From the cell containing the given text, extract its center point as [X, Y] coordinate. 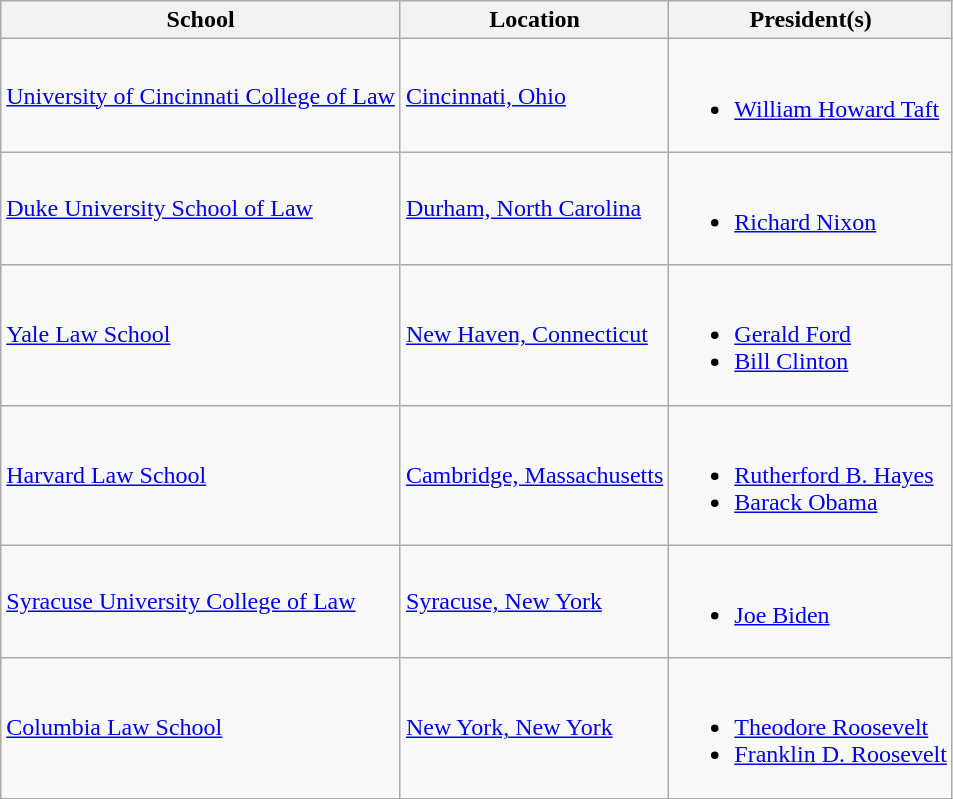
Gerald FordBill Clinton [811, 335]
New Haven, Connecticut [534, 335]
Theodore RooseveltFranklin D. Roosevelt [811, 728]
William Howard Taft [811, 96]
Yale Law School [201, 335]
Rutherford B. HayesBarack Obama [811, 475]
Cambridge, Massachusetts [534, 475]
Richard Nixon [811, 208]
Durham, North Carolina [534, 208]
Duke University School of Law [201, 208]
President(s) [811, 20]
Cincinnati, Ohio [534, 96]
Syracuse University College of Law [201, 602]
Joe Biden [811, 602]
Columbia Law School [201, 728]
Harvard Law School [201, 475]
School [201, 20]
University of Cincinnati College of Law [201, 96]
Syracuse, New York [534, 602]
Location [534, 20]
New York, New York [534, 728]
